Detect which cell encompasses the target text, then output its (X, Y) center coordinate. 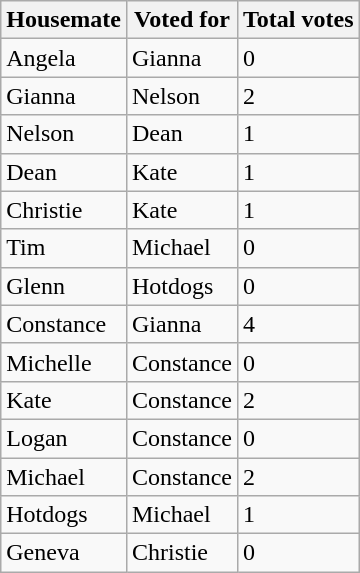
4 (299, 324)
Tim (64, 248)
Geneva (64, 553)
Michelle (64, 362)
Housemate (64, 20)
Total votes (299, 20)
Angela (64, 58)
Glenn (64, 286)
Voted for (182, 20)
Logan (64, 438)
